Capture the cell that displays the provided text and extract its [X, Y] central coordinate. 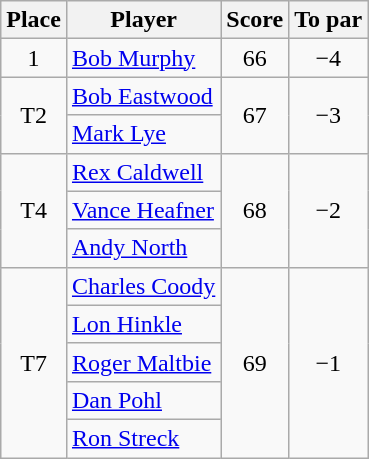
Place [34, 20]
68 [255, 210]
Ron Streck [143, 438]
Bob Murphy [143, 58]
Vance Heafner [143, 210]
67 [255, 115]
1 [34, 58]
Lon Hinkle [143, 324]
Player [143, 20]
Rex Caldwell [143, 172]
69 [255, 362]
T2 [34, 115]
−4 [328, 58]
Charles Coody [143, 286]
Bob Eastwood [143, 96]
Score [255, 20]
Roger Maltbie [143, 362]
−1 [328, 362]
T4 [34, 210]
To par [328, 20]
T7 [34, 362]
Mark Lye [143, 134]
−2 [328, 210]
66 [255, 58]
−3 [328, 115]
Dan Pohl [143, 400]
Andy North [143, 248]
